From the cell containing the given text, extract its center point as [X, Y] coordinate. 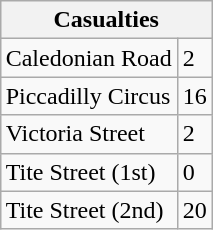
20 [194, 210]
Piccadilly Circus [88, 96]
Tite Street (2nd) [88, 210]
0 [194, 172]
Casualties [106, 20]
Tite Street (1st) [88, 172]
Victoria Street [88, 134]
16 [194, 96]
Caledonian Road [88, 58]
